Output the [X, Y] coordinate of the center of the cell containing the given text.  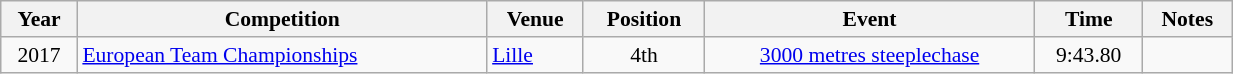
Event [870, 19]
European Team Championships [282, 55]
Position [644, 19]
Venue [535, 19]
Lille [535, 55]
3000 metres steeplechase [870, 55]
9:43.80 [1088, 55]
2017 [40, 55]
Year [40, 19]
Notes [1188, 19]
Time [1088, 19]
4th [644, 55]
Competition [282, 19]
